For the text-containing cell, return its midpoint in (X, Y) coordinate format. 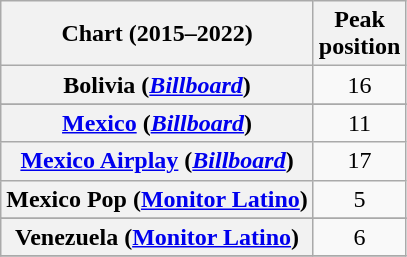
6 (359, 237)
Chart (2015–2022) (158, 34)
Mexico Pop (Monitor Latino) (158, 199)
11 (359, 123)
17 (359, 161)
16 (359, 85)
Bolivia (Billboard) (158, 85)
5 (359, 199)
Mexico (Billboard) (158, 123)
Peakposition (359, 34)
Venezuela (Monitor Latino) (158, 237)
Mexico Airplay (Billboard) (158, 161)
